Return [x, y] of the center of cell containing provided text 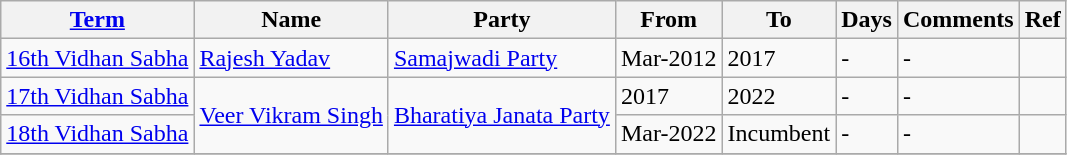
Veer Vikram Singh [291, 115]
Days [867, 20]
To [779, 20]
Incumbent [779, 134]
Party [502, 20]
Samajwadi Party [502, 58]
Rajesh Yadav [291, 58]
Bharatiya Janata Party [502, 115]
Term [98, 20]
Mar-2022 [668, 134]
Ref [1042, 20]
2022 [779, 96]
18th Vidhan Sabha [98, 134]
From [668, 20]
Mar-2012 [668, 58]
Name [291, 20]
16th Vidhan Sabha [98, 58]
Comments [958, 20]
17th Vidhan Sabha [98, 96]
